Provide the [X, Y] coordinate of the cell's center where the given text is located.  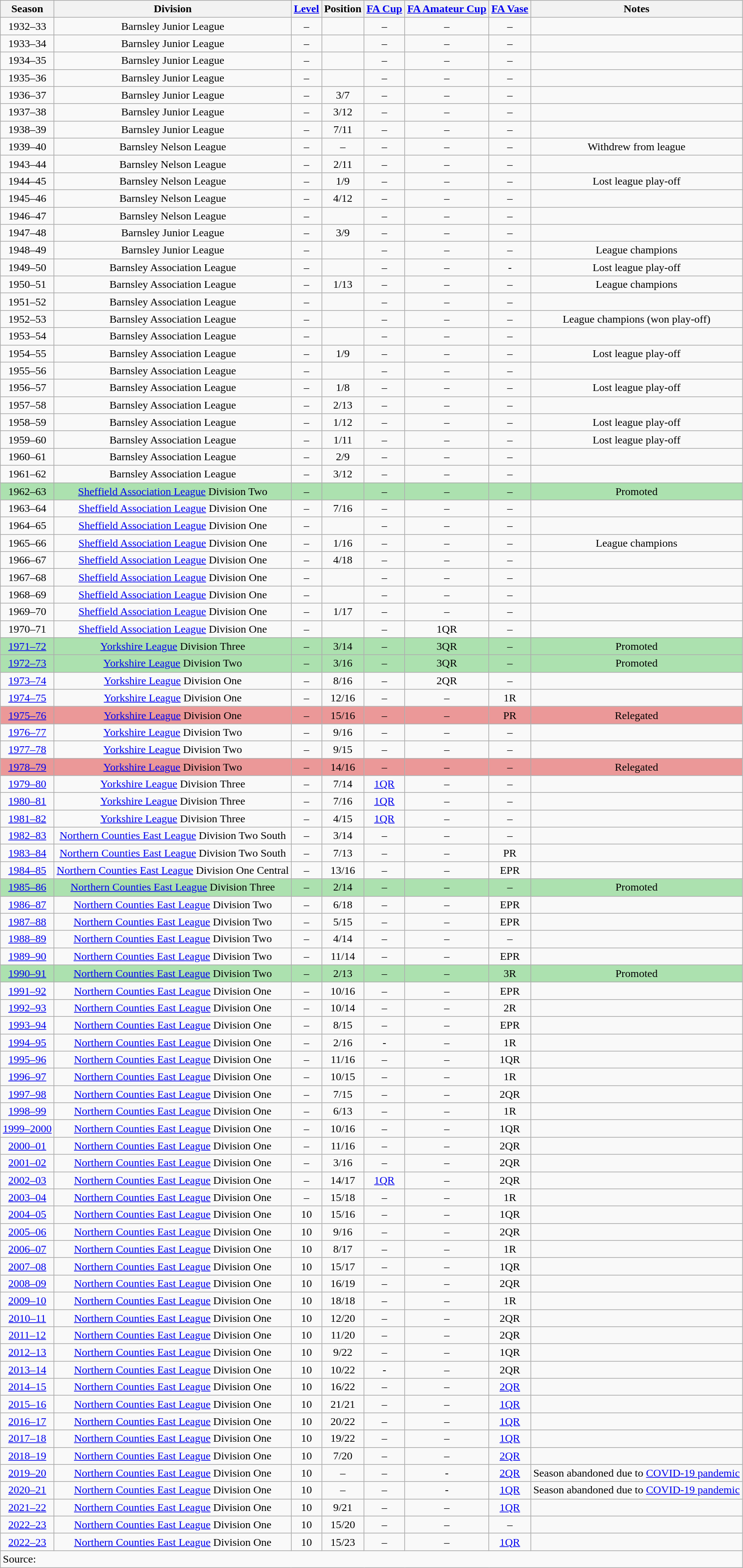
2014–15 [27, 1387]
11/14 [343, 956]
Position [343, 9]
Season [27, 9]
2005–06 [27, 1232]
1976–77 [27, 732]
1974–75 [27, 698]
4/15 [343, 819]
1968–69 [27, 595]
1933–34 [27, 43]
1972–73 [27, 663]
1948–49 [27, 250]
1994–95 [27, 1042]
7/11 [343, 129]
7/15 [343, 1094]
1936–37 [27, 95]
15/23 [343, 1542]
1956–57 [27, 388]
4/18 [343, 560]
1943–44 [27, 164]
2/14 [343, 887]
1951–52 [27, 302]
2020–21 [27, 1490]
1981–82 [27, 819]
2R [510, 1008]
5/15 [343, 922]
9/15 [343, 749]
2018–19 [27, 1456]
1944–45 [27, 181]
1938–39 [27, 129]
1949–50 [27, 267]
1946–47 [27, 216]
1988–89 [27, 939]
2019–20 [27, 1473]
2012–13 [27, 1353]
2000–01 [27, 1146]
14/16 [343, 767]
1989–90 [27, 956]
1984–85 [27, 870]
1977–78 [27, 749]
15/17 [343, 1266]
15/18 [343, 1197]
1953–54 [27, 336]
2002–03 [27, 1180]
3/7 [343, 95]
12/16 [343, 698]
3R [510, 973]
Source: [372, 1559]
2017–18 [27, 1439]
Division [173, 9]
9/22 [343, 1353]
1993–94 [27, 1025]
2011–12 [27, 1335]
1997–98 [27, 1094]
7/13 [343, 853]
9/21 [343, 1507]
6/13 [343, 1111]
10/22 [343, 1370]
4/12 [343, 198]
2008–09 [27, 1283]
2021–22 [27, 1507]
1955–56 [27, 371]
1/17 [343, 612]
1/11 [343, 439]
1966–67 [27, 560]
1939–40 [27, 147]
Northern Counties East League Division Three [173, 887]
Sheffield Association League Division Two [173, 491]
14/17 [343, 1180]
1934–35 [27, 61]
18/18 [343, 1301]
21/21 [343, 1404]
1978–79 [27, 767]
1965–66 [27, 543]
2009–10 [27, 1301]
League champions (won play-off) [637, 319]
8/16 [343, 681]
7/14 [343, 784]
1992–93 [27, 1008]
1957–58 [27, 405]
13/16 [343, 870]
1963–64 [27, 509]
1969–70 [27, 612]
1954–55 [27, 353]
8/15 [343, 1025]
FA Cup [384, 9]
1932–33 [27, 26]
1967–68 [27, 577]
2003–04 [27, 1197]
10/14 [343, 1008]
2013–14 [27, 1370]
4/14 [343, 939]
1990–91 [27, 973]
Withdrew from league [637, 147]
19/22 [343, 1439]
1983–84 [27, 853]
2007–08 [27, 1266]
Notes [637, 9]
FA Amateur Cup [447, 9]
2006–07 [27, 1249]
1950–51 [27, 285]
1995–96 [27, 1060]
1947–48 [27, 233]
1986–87 [27, 905]
1959–60 [27, 439]
1973–74 [27, 681]
1/12 [343, 422]
1985–86 [27, 887]
1991–92 [27, 991]
2001–02 [27, 1163]
1962–63 [27, 491]
Level [307, 9]
Northern Counties East League Division One Central [173, 870]
1952–53 [27, 319]
1964–65 [27, 526]
1996–97 [27, 1077]
2004–05 [27, 1215]
1970–71 [27, 629]
1961–62 [27, 474]
11/20 [343, 1335]
1/8 [343, 388]
1945–46 [27, 198]
1937–38 [27, 112]
10/15 [343, 1077]
2/9 [343, 457]
16/22 [343, 1387]
3/9 [343, 233]
1980–81 [27, 801]
15/20 [343, 1525]
6/18 [343, 905]
1/13 [343, 285]
1958–59 [27, 422]
1960–61 [27, 457]
1999–2000 [27, 1129]
2010–11 [27, 1318]
1998–99 [27, 1111]
12/20 [343, 1318]
1935–36 [27, 78]
2/16 [343, 1042]
7/20 [343, 1456]
1987–88 [27, 922]
16/19 [343, 1283]
2/11 [343, 164]
8/17 [343, 1249]
2015–16 [27, 1404]
FA Vase [510, 9]
1975–76 [27, 715]
20/22 [343, 1421]
1982–83 [27, 836]
2016–17 [27, 1421]
1/16 [343, 543]
1979–80 [27, 784]
1971–72 [27, 646]
